From the cell containing the given text, extract its center point as (X, Y) coordinate. 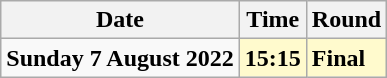
Date (120, 20)
15:15 (272, 58)
Round (346, 20)
Time (272, 20)
Final (346, 58)
Sunday 7 August 2022 (120, 58)
